Extract the (X, Y) coordinate from the center of the cell holding the provided text.  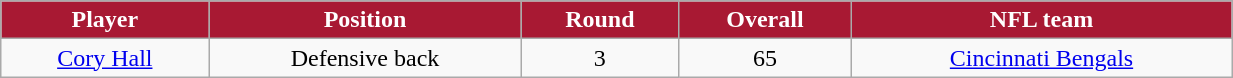
Player (105, 20)
Cory Hall (105, 58)
3 (600, 58)
Position (365, 20)
NFL team (1041, 20)
65 (764, 58)
Defensive back (365, 58)
Overall (764, 20)
Cincinnati Bengals (1041, 58)
Round (600, 20)
